Pinpoint the cell where the given text exists, returning its [X, Y] midpoint coordinate. 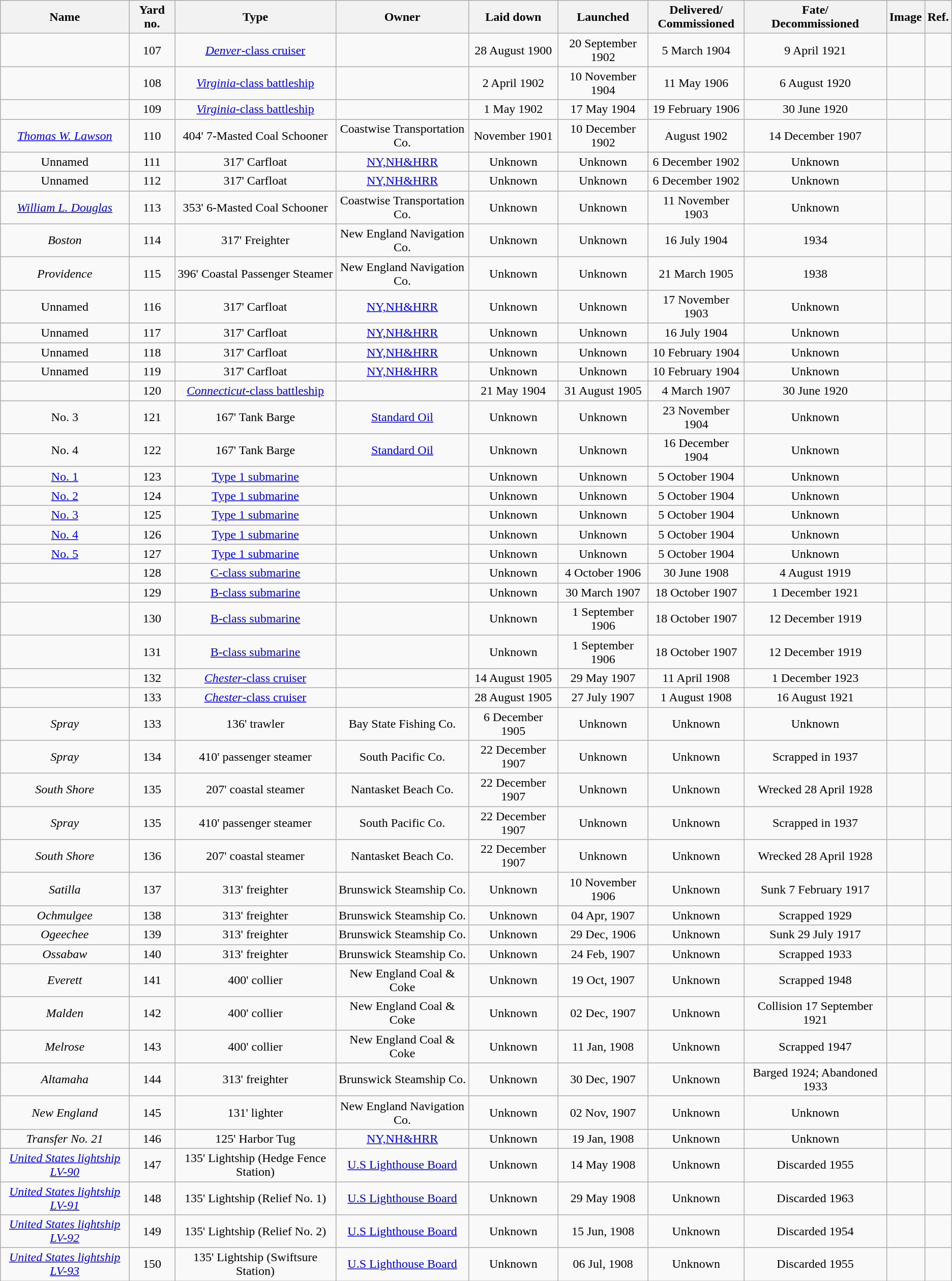
14 December 1907 [815, 135]
Thomas W. Lawson [65, 135]
116 [152, 306]
114 [152, 240]
108 [152, 83]
148 [152, 1198]
4 October 1906 [603, 573]
Ogeechee [65, 935]
143 [152, 1047]
16 December 1904 [696, 451]
20 September 1902 [603, 50]
William L. Douglas [65, 207]
135' Lightship (Hedge Fence Station) [255, 1165]
Providence [65, 274]
Ossabaw [65, 954]
10 November 1904 [603, 83]
136' trawler [255, 723]
140 [152, 954]
29 May 1907 [603, 678]
United States lightship LV-91 [65, 1198]
134 [152, 757]
Ref. [938, 17]
137 [152, 889]
Everett [65, 980]
1 August 1908 [696, 697]
135' Lightship (Relief No. 2) [255, 1232]
19 Oct, 1907 [603, 980]
Sunk 29 July 1917 [815, 935]
August 1902 [696, 135]
112 [152, 181]
127 [152, 554]
Type [255, 17]
9 April 1921 [815, 50]
353' 6-Masted Coal Schooner [255, 207]
139 [152, 935]
144 [152, 1079]
1 December 1923 [815, 678]
126 [152, 534]
122 [152, 451]
404' 7-Masted Coal Schooner [255, 135]
117 [152, 333]
Ochmulgee [65, 915]
Name [65, 17]
138 [152, 915]
2 April 1902 [514, 83]
06 Jul, 1908 [603, 1264]
Discarded 1963 [815, 1198]
04 Apr, 1907 [603, 915]
6 December 1905 [514, 723]
131' lighter [255, 1113]
125' Harbor Tug [255, 1139]
10 November 1906 [603, 889]
24 Feb, 1907 [603, 954]
107 [152, 50]
129 [152, 592]
30 June 1908 [696, 573]
11 April 1908 [696, 678]
14 August 1905 [514, 678]
10 December 1902 [603, 135]
28 August 1900 [514, 50]
132 [152, 678]
Boston [65, 240]
Malden [65, 1013]
Image [905, 17]
145 [152, 1113]
118 [152, 352]
02 Dec, 1907 [603, 1013]
19 February 1906 [696, 109]
1 December 1921 [815, 592]
17 November 1903 [696, 306]
149 [152, 1232]
4 August 1919 [815, 573]
23 November 1904 [696, 417]
146 [152, 1139]
Melrose [65, 1047]
121 [152, 417]
No. 2 [65, 496]
14 May 1908 [603, 1165]
Altamaha [65, 1079]
1934 [815, 240]
Scrapped 1948 [815, 980]
New England [65, 1113]
1 May 1902 [514, 109]
17 May 1904 [603, 109]
02 Nov, 1907 [603, 1113]
29 May 1908 [603, 1198]
30 March 1907 [603, 592]
135' Lightship (Swiftsure Station) [255, 1264]
Denver-class cruiser [255, 50]
135' Lightship (Relief No. 1) [255, 1198]
123 [152, 476]
4 March 1907 [696, 391]
141 [152, 980]
Scrapped 1929 [815, 915]
11 Jan, 1908 [603, 1047]
21 May 1904 [514, 391]
Discarded 1954 [815, 1232]
Scrapped 1947 [815, 1047]
119 [152, 372]
5 March 1904 [696, 50]
128 [152, 573]
Scrapped 1933 [815, 954]
Barged 1924; Abandoned 1933 [815, 1079]
136 [152, 856]
113 [152, 207]
No. 1 [65, 476]
United States lightship LV-92 [65, 1232]
124 [152, 496]
Fate/Decommissioned [815, 17]
147 [152, 1165]
111 [152, 162]
125 [152, 515]
11 November 1903 [696, 207]
1938 [815, 274]
November 1901 [514, 135]
109 [152, 109]
Laid down [514, 17]
31 August 1905 [603, 391]
110 [152, 135]
6 August 1920 [815, 83]
Launched [603, 17]
11 May 1906 [696, 83]
Yard no. [152, 17]
142 [152, 1013]
396' Coastal Passenger Steamer [255, 274]
Connecticut-class battleship [255, 391]
21 March 1905 [696, 274]
27 July 1907 [603, 697]
Collision 17 September 1921 [815, 1013]
Satilla [65, 889]
30 Dec, 1907 [603, 1079]
317' Freighter [255, 240]
United States lightship LV-90 [65, 1165]
150 [152, 1264]
28 August 1905 [514, 697]
United States lightship LV-93 [65, 1264]
C-class submarine [255, 573]
Bay State Fishing Co. [402, 723]
120 [152, 391]
15 Jun, 1908 [603, 1232]
130 [152, 618]
29 Dec, 1906 [603, 935]
Owner [402, 17]
16 August 1921 [815, 697]
Delivered/Commissioned [696, 17]
Sunk 7 February 1917 [815, 889]
115 [152, 274]
131 [152, 652]
Transfer No. 21 [65, 1139]
No. 5 [65, 554]
19 Jan, 1908 [603, 1139]
